Find where the given text appears and provide that cell's center as (x, y) coordinate. 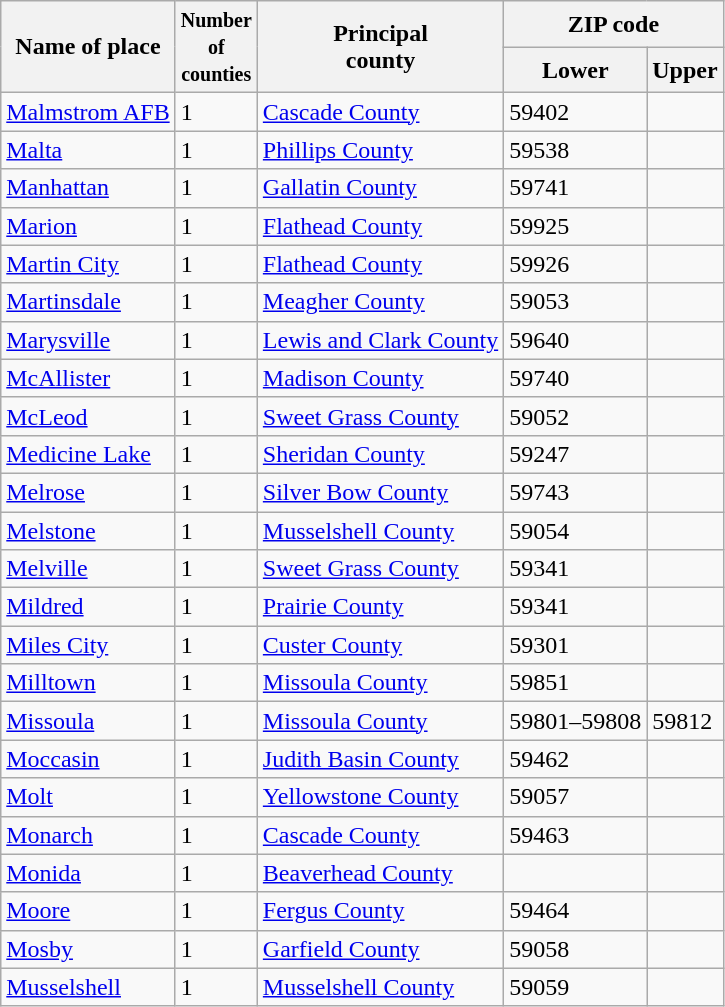
59057 (576, 797)
Manhattan (88, 188)
Marion (88, 226)
59851 (576, 683)
ZIP code (614, 24)
Judith Basin County (380, 759)
59247 (576, 454)
Meagher County (380, 302)
59054 (576, 531)
McAllister (88, 378)
59926 (576, 264)
Number ofcounties (216, 47)
Garfield County (380, 949)
Missoula (88, 721)
Molt (88, 797)
Melrose (88, 492)
Yellowstone County (380, 797)
59743 (576, 492)
Musselshell (88, 987)
Melville (88, 569)
59538 (576, 150)
Lower (576, 70)
Mosby (88, 949)
Milltown (88, 683)
59052 (576, 416)
Beaverhead County (380, 873)
Custer County (380, 645)
Name of place (88, 47)
Upper (685, 70)
59640 (576, 340)
Moccasin (88, 759)
59801–59808 (576, 721)
59059 (576, 987)
59463 (576, 835)
59058 (576, 949)
Malta (88, 150)
59402 (576, 112)
Martin City (88, 264)
Martinsdale (88, 302)
Monarch (88, 835)
Gallatin County (380, 188)
Monida (88, 873)
59741 (576, 188)
McLeod (88, 416)
Principal county (380, 47)
Melstone (88, 531)
Lewis and Clark County (380, 340)
59464 (576, 911)
59925 (576, 226)
59740 (576, 378)
Fergus County (380, 911)
Phillips County (380, 150)
Miles City (88, 645)
Marysville (88, 340)
59301 (576, 645)
Madison County (380, 378)
Mildred (88, 607)
Medicine Lake (88, 454)
Prairie County (380, 607)
59462 (576, 759)
Sheridan County (380, 454)
Silver Bow County (380, 492)
Moore (88, 911)
Malmstrom AFB (88, 112)
59053 (576, 302)
59812 (685, 721)
